Pinpoint the cell where the given text exists, returning its (x, y) midpoint coordinate. 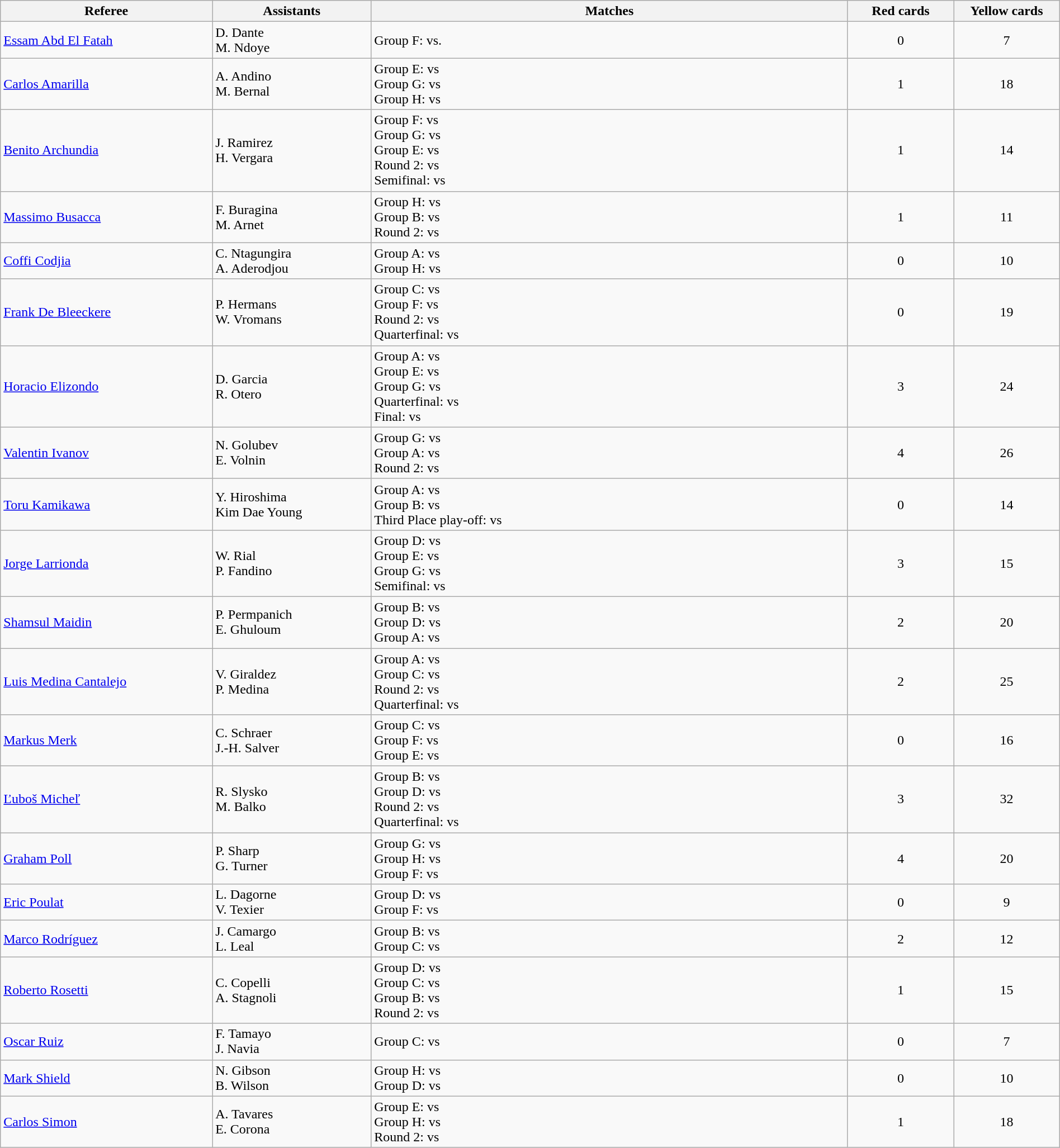
P. SharpG. Turner (292, 858)
Horacio Elizondo (106, 386)
Yellow cards (1006, 11)
Graham Poll (106, 858)
32 (1006, 799)
Jorge Larrionda (106, 563)
N. GibsonB. Wilson (292, 1078)
11 (1006, 217)
Group B: vs Group D: vs Round 2: vs Quarterfinal: vs (609, 799)
Shamsul Maidin (106, 622)
Group D: vs Group E: vs Group G: vs Semifinal: vs (609, 563)
Group E: vs Group G: vs Group H: vs (609, 84)
N. GolubevE. Volnin (292, 453)
Group A: vs Group B: vs Third Place play-off: vs (609, 504)
Eric Poulat (106, 902)
Group A: vs Group E: vs Group G: vs Quarterfinal: vs Final: vs (609, 386)
V. Giraldez P. Medina (292, 682)
Red cards (900, 11)
D. GarciaR. Otero (292, 386)
Massimo Busacca (106, 217)
25 (1006, 682)
Group F: vs. (609, 40)
Matches (609, 11)
Carlos Amarilla (106, 84)
12 (1006, 939)
D. Dante M. Ndoye (292, 40)
24 (1006, 386)
Group D: vs Group C: vs Group B: vs Round 2: vs (609, 990)
J. Camargo L. Leal (292, 939)
C. Ntagungira A. Aderodjou (292, 260)
Toru Kamikawa (106, 504)
Group B: vs Group C: vs (609, 939)
A. AndinoM. Bernal (292, 84)
Group A: vs Group H: vs (609, 260)
Coffi Codjia (106, 260)
Group C: vs Group F: vs Group E: vs (609, 741)
Group H: vs Group D: vs (609, 1078)
W. RialP. Fandino (292, 563)
Y. HiroshimaKim Dae Young (292, 504)
16 (1006, 741)
Essam Abd El Fatah (106, 40)
Group C: vs (609, 1042)
Group D: vs Group F: vs (609, 902)
Group C: vs Group F: vs Round 2: vs Quarterfinal: vs (609, 312)
Ľuboš Micheľ (106, 799)
Referee (106, 11)
P. HermansW. Vromans (292, 312)
Group H: vs Group B: vs Round 2: vs (609, 217)
Luis Medina Cantalejo (106, 682)
Markus Merk (106, 741)
C. SchraerJ.-H. Salver (292, 741)
Valentin Ivanov (106, 453)
Frank De Bleeckere (106, 312)
Group F: vs Group G: vs Group E: vs Round 2: vs Semifinal: vs (609, 150)
L. DagorneV. Texier (292, 902)
Assistants (292, 11)
9 (1006, 902)
Group G: vs Group A: vs Round 2: vs (609, 453)
Group E: vs Group H: vs Round 2: vs (609, 1122)
Marco Rodríguez (106, 939)
A. TavaresE. Corona (292, 1122)
P. Permpanich E. Ghuloum (292, 622)
Carlos Simon (106, 1122)
Group B: vs Group D: vs Group A: vs (609, 622)
Oscar Ruiz (106, 1042)
Roberto Rosetti (106, 990)
Benito Archundia (106, 150)
26 (1006, 453)
19 (1006, 312)
F. Tamayo J. Navia (292, 1042)
Group G: vs Group H: vs Group F: vs (609, 858)
J. RamirezH. Vergara (292, 150)
C. CopelliA. Stagnoli (292, 990)
F. BuraginaM. Arnet (292, 217)
Group A: vs Group C: vs Round 2: vs Quarterfinal: vs (609, 682)
R. SlyskoM. Balko (292, 799)
Mark Shield (106, 1078)
